Search for the cell housing the specified text and yield its (x, y) center coordinate. 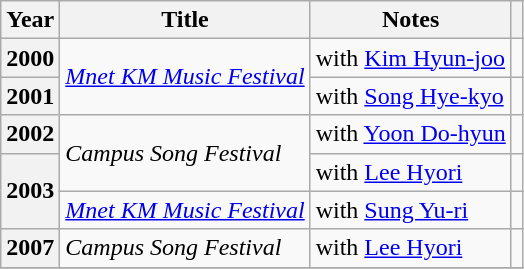
2001 (30, 96)
with Yoon Do-hyun (410, 134)
2003 (30, 191)
Title (185, 20)
with Kim Hyun-joo (410, 58)
Year (30, 20)
Notes (410, 20)
2002 (30, 134)
2000 (30, 58)
with Sung Yu-ri (410, 210)
2007 (30, 248)
with Song Hye-kyo (410, 96)
